Return (X, Y) of the center of cell containing provided text 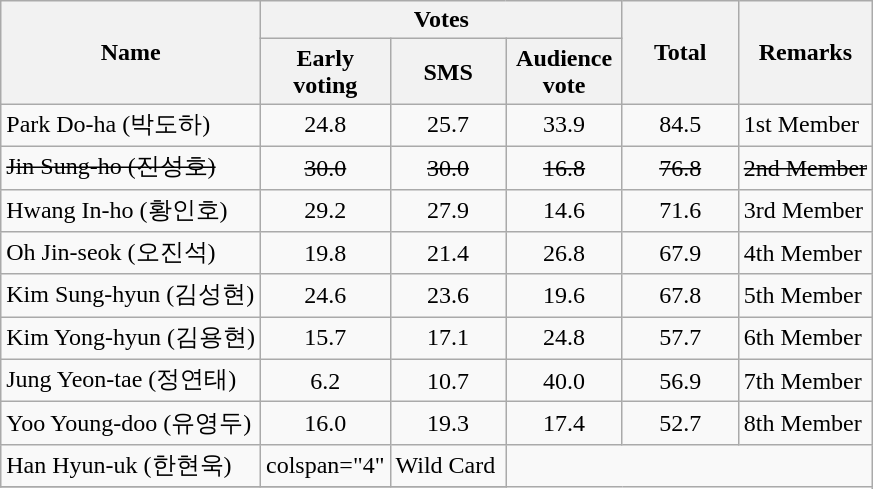
19.3 (448, 424)
4th Member (805, 254)
26.8 (564, 254)
17.1 (448, 338)
Hwang In-ho (황인호) (131, 210)
15.7 (326, 338)
19.6 (564, 296)
40.0 (564, 380)
2nd Member (805, 168)
Park Do-ha (박도하) (131, 126)
5th Member (805, 296)
23.6 (448, 296)
71.6 (680, 210)
Kim Sung-hyun (김성현) (131, 296)
56.9 (680, 380)
16.0 (326, 424)
27.9 (448, 210)
Han Hyun-uk (한현욱) (131, 466)
7th Member (805, 380)
8th Member (805, 424)
Oh Jin-seok (오진석) (131, 254)
16.8 (564, 168)
19.8 (326, 254)
Jin Sung-ho (진성호) (131, 168)
Votes (442, 20)
52.7 (680, 424)
24.6 (326, 296)
Yoo Young-doo (유영두) (131, 424)
1st Member (805, 126)
76.8 (680, 168)
25.7 (448, 126)
67.8 (680, 296)
Jung Yeon-tae (정연태) (131, 380)
Audience vote (564, 72)
10.7 (448, 380)
Total (680, 52)
Kim Yong-hyun (김용현) (131, 338)
14.6 (564, 210)
17.4 (564, 424)
6th Member (805, 338)
Early voting (326, 72)
Remarks (805, 52)
colspan="4" (326, 466)
Wild Card (448, 466)
Name (131, 52)
57.7 (680, 338)
3rd Member (805, 210)
SMS (448, 72)
84.5 (680, 126)
33.9 (564, 126)
21.4 (448, 254)
6.2 (326, 380)
67.9 (680, 254)
29.2 (326, 210)
